Capture the cell that displays the provided text and extract its [x, y] central coordinate. 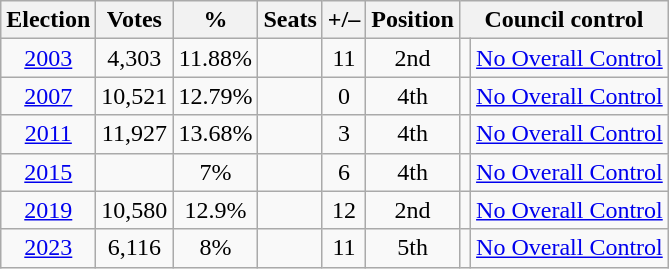
% [216, 20]
0 [344, 96]
Council control [564, 20]
2003 [48, 58]
Election [48, 20]
8% [216, 248]
2007 [48, 96]
Votes [134, 20]
13.68% [216, 134]
11,927 [134, 134]
10,521 [134, 96]
10,580 [134, 210]
11.88% [216, 58]
2019 [48, 210]
6 [344, 172]
12.9% [216, 210]
+/– [344, 20]
12.79% [216, 96]
Seats [290, 20]
12 [344, 210]
2011 [48, 134]
3 [344, 134]
Position [413, 20]
2015 [48, 172]
2023 [48, 248]
6,116 [134, 248]
7% [216, 172]
4,303 [134, 58]
5th [413, 248]
